Capture the cell that displays the provided text and extract its (X, Y) central coordinate. 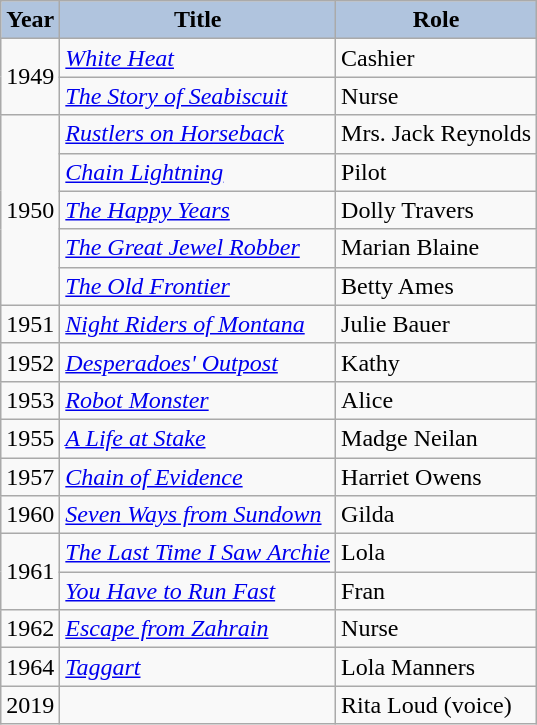
1960 (30, 515)
Lola Manners (436, 667)
Chain Lightning (198, 172)
1953 (30, 400)
Marian Blaine (436, 248)
The Last Time I Saw Archie (198, 553)
You Have to Run Fast (198, 591)
1961 (30, 572)
Madge Neilan (436, 438)
The Happy Years (198, 210)
A Life at Stake (198, 438)
Betty Ames (436, 286)
Kathy (436, 362)
Role (436, 20)
Year (30, 20)
The Old Frontier (198, 286)
1950 (30, 210)
The Great Jewel Robber (198, 248)
Seven Ways from Sundown (198, 515)
Taggart (198, 667)
Harriet Owens (436, 477)
1957 (30, 477)
Robot Monster (198, 400)
Cashier (436, 58)
Dolly Travers (436, 210)
1951 (30, 324)
1949 (30, 77)
1955 (30, 438)
Alice (436, 400)
The Story of Seabiscuit (198, 96)
Julie Bauer (436, 324)
Rustlers on Horseback (198, 134)
Pilot (436, 172)
Rita Loud (voice) (436, 705)
Chain of Evidence (198, 477)
Night Riders of Montana (198, 324)
Desperadoes' Outpost (198, 362)
White Heat (198, 58)
Mrs. Jack Reynolds (436, 134)
1962 (30, 629)
Lola (436, 553)
1964 (30, 667)
2019 (30, 705)
Fran (436, 591)
Gilda (436, 515)
Escape from Zahrain (198, 629)
Title (198, 20)
1952 (30, 362)
